For the text-containing cell, return its midpoint in [X, Y] coordinate format. 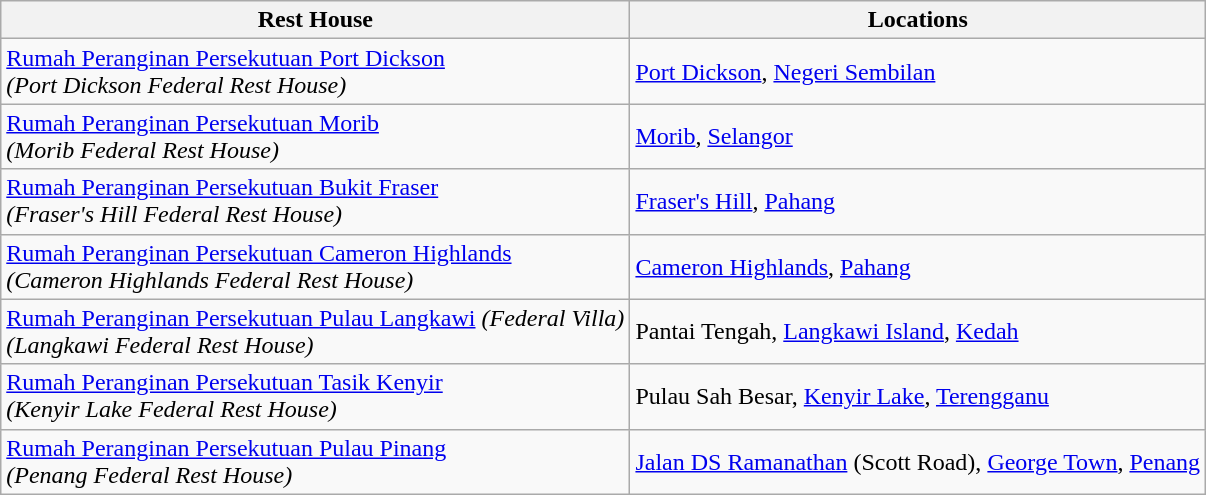
Cameron Highlands, Pahang [918, 266]
Rumah Peranginan Persekutuan Tasik Kenyir(Kenyir Lake Federal Rest House) [316, 396]
Port Dickson, Negeri Sembilan [918, 72]
Locations [918, 20]
Pulau Sah Besar, Kenyir Lake, Terengganu [918, 396]
Rest House [316, 20]
Fraser's Hill, Pahang [918, 202]
Pantai Tengah, Langkawi Island, Kedah [918, 332]
Jalan DS Ramanathan (Scott Road), George Town, Penang [918, 462]
Rumah Peranginan Persekutuan Pulau Langkawi (Federal Villa)(Langkawi Federal Rest House) [316, 332]
Rumah Peranginan Persekutuan Port Dickson(Port Dickson Federal Rest House) [316, 72]
Rumah Peranginan Persekutuan Bukit Fraser(Fraser's Hill Federal Rest House) [316, 202]
Rumah Peranginan Persekutuan Morib(Morib Federal Rest House) [316, 136]
Morib, Selangor [918, 136]
Rumah Peranginan Persekutuan Cameron Highlands(Cameron Highlands Federal Rest House) [316, 266]
Rumah Peranginan Persekutuan Pulau Pinang(Penang Federal Rest House) [316, 462]
